For the text-containing cell, return its midpoint in (X, Y) coordinate format. 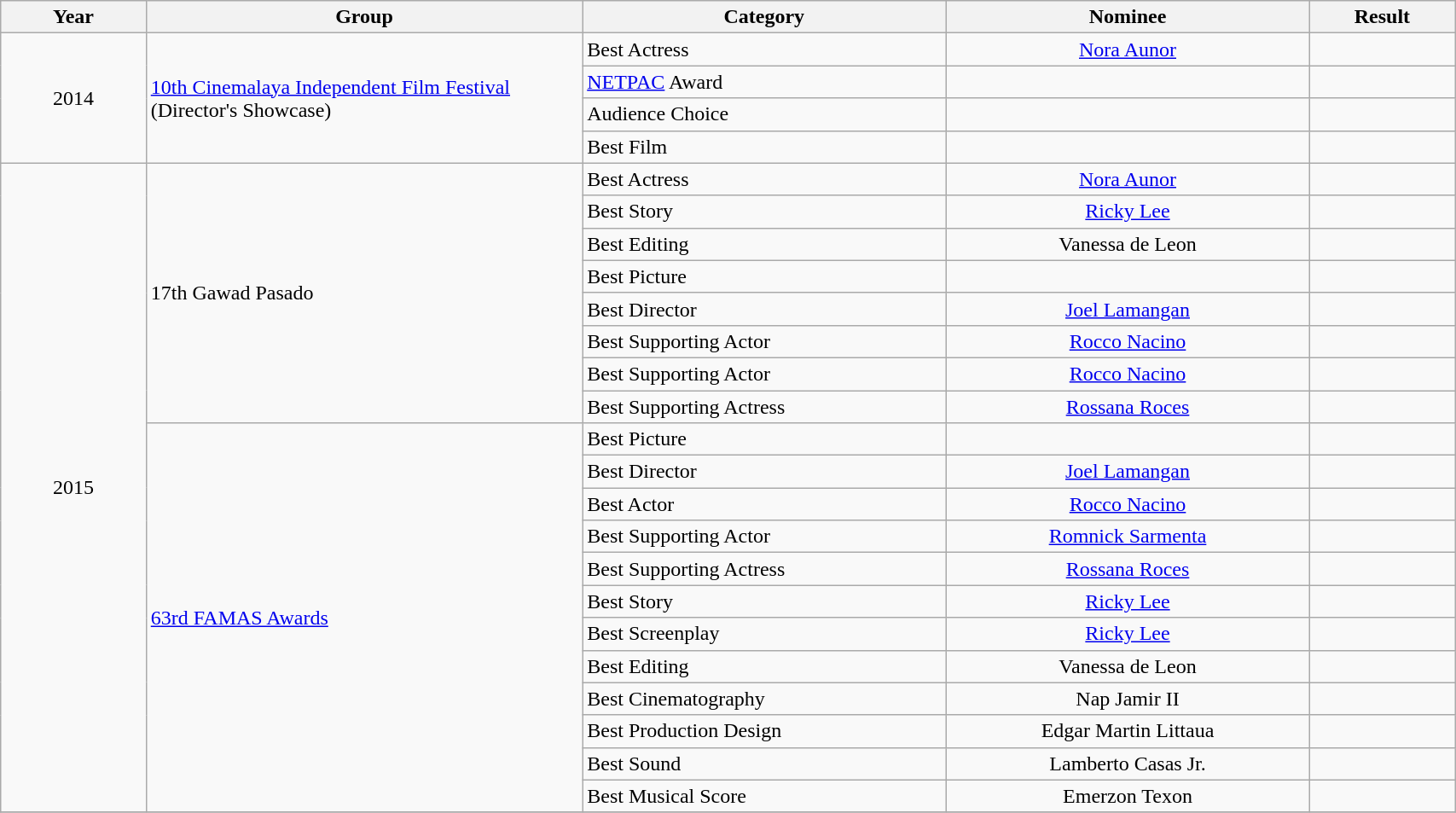
Lamberto Casas Jr. (1128, 764)
Nominee (1128, 17)
Best Cinematography (764, 699)
NETPAC Award (764, 82)
17th Gawad Pasado (363, 293)
Audience Choice (764, 114)
Best Musical Score (764, 796)
63rd FAMAS Awards (363, 618)
Emerzon Texon (1128, 796)
Best Film (764, 147)
2015 (73, 488)
Romnick Sarmenta (1128, 537)
Best Production Design (764, 731)
Year (73, 17)
Group (363, 17)
Best Actor (764, 504)
Edgar Martin Littaua (1128, 731)
10th Cinemalaya Independent Film Festival (Director's Showcase) (363, 98)
Best Sound (764, 764)
Category (764, 17)
Result (1382, 17)
Best Screenplay (764, 634)
2014 (73, 98)
Nap Jamir II (1128, 699)
